Search for the cell housing the specified text and yield its (X, Y) center coordinate. 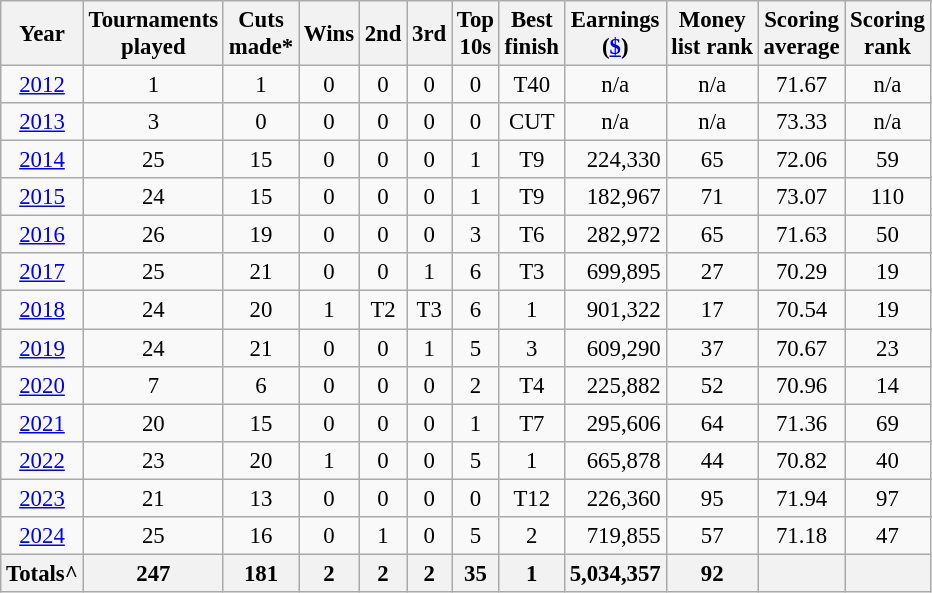
182,967 (615, 197)
Year (42, 34)
Tournaments played (153, 34)
282,972 (615, 235)
27 (712, 273)
71.63 (802, 235)
2023 (42, 498)
224,330 (615, 160)
47 (888, 536)
Scoring average (802, 34)
50 (888, 235)
71.18 (802, 536)
52 (712, 385)
26 (153, 235)
Best finish (532, 34)
609,290 (615, 348)
97 (888, 498)
2016 (42, 235)
226,360 (615, 498)
Moneylist rank (712, 34)
70.54 (802, 310)
71.94 (802, 498)
719,855 (615, 536)
665,878 (615, 460)
44 (712, 460)
73.33 (802, 122)
Earnings($) (615, 34)
17 (712, 310)
37 (712, 348)
T7 (532, 423)
T4 (532, 385)
2014 (42, 160)
57 (712, 536)
92 (712, 573)
Scoringrank (888, 34)
70.67 (802, 348)
110 (888, 197)
72.06 (802, 160)
73.07 (802, 197)
2nd (382, 34)
T2 (382, 310)
2015 (42, 197)
2020 (42, 385)
16 (260, 536)
Top 10s (476, 34)
71 (712, 197)
Cuts made* (260, 34)
Wins (330, 34)
95 (712, 498)
7 (153, 385)
71.67 (802, 85)
40 (888, 460)
699,895 (615, 273)
2012 (42, 85)
71.36 (802, 423)
295,606 (615, 423)
59 (888, 160)
2022 (42, 460)
5,034,357 (615, 573)
247 (153, 573)
70.96 (802, 385)
CUT (532, 122)
2018 (42, 310)
70.29 (802, 273)
T12 (532, 498)
13 (260, 498)
3rd (430, 34)
35 (476, 573)
2017 (42, 273)
225,882 (615, 385)
T40 (532, 85)
901,322 (615, 310)
14 (888, 385)
69 (888, 423)
2021 (42, 423)
181 (260, 573)
2013 (42, 122)
T6 (532, 235)
2019 (42, 348)
70.82 (802, 460)
64 (712, 423)
Totals^ (42, 573)
2024 (42, 536)
